Identify which cell holds the provided text, then report its [x, y] central coordinate. 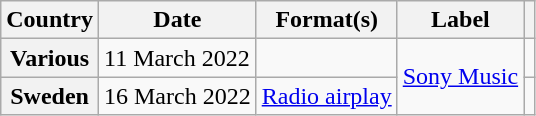
Sony Music [460, 77]
Country [50, 20]
Date [177, 20]
Radio airplay [326, 96]
Sweden [50, 96]
Label [460, 20]
Format(s) [326, 20]
11 March 2022 [177, 58]
Various [50, 58]
16 March 2022 [177, 96]
